Output the [X, Y] coordinate of the center of the cell containing the given text.  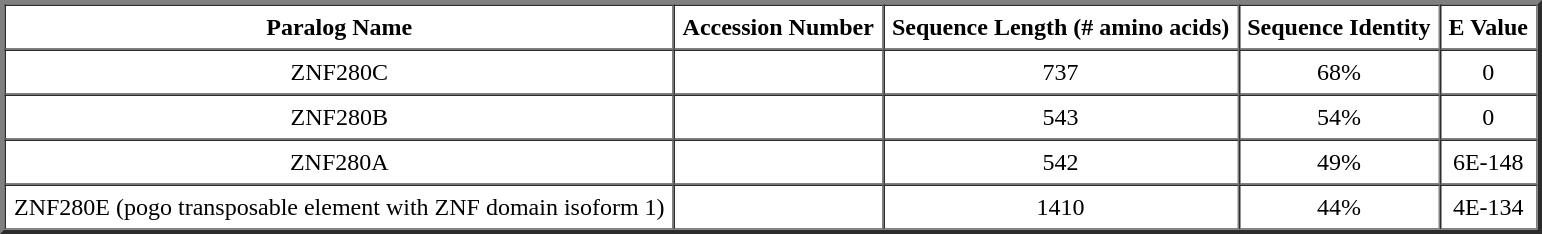
737 [1060, 72]
54% [1338, 116]
6E-148 [1488, 162]
ZNF280A [340, 162]
ZNF280B [340, 116]
ZNF280C [340, 72]
44% [1338, 206]
Paralog Name [340, 26]
E Value [1488, 26]
Sequence Identity [1338, 26]
543 [1060, 116]
542 [1060, 162]
1410 [1060, 206]
4E-134 [1488, 206]
49% [1338, 162]
ZNF280E (pogo transposable element with ZNF domain isoform 1) [340, 206]
Sequence Length (# amino acids) [1060, 26]
68% [1338, 72]
Accession Number [778, 26]
